Return the [X, Y] coordinate for the center point of the cell that contains the specified text.  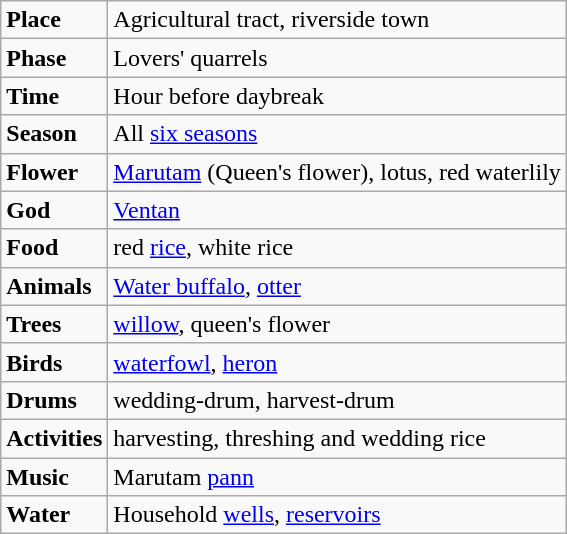
harvesting, threshing and wedding rice [338, 438]
Agricultural tract, riverside town [338, 20]
Animals [54, 286]
Flower [54, 172]
Marutam (Queen's flower), lotus, red waterlily [338, 172]
All six seasons [338, 134]
Lovers' quarrels [338, 58]
Time [54, 96]
Activities [54, 438]
willow, queen's flower [338, 324]
wedding-drum, harvest-drum [338, 400]
Trees [54, 324]
red rice, white rice [338, 248]
Birds [54, 362]
Marutam pann [338, 477]
God [54, 210]
Phase [54, 58]
waterfowl, heron [338, 362]
Drums [54, 400]
Food [54, 248]
Household wells, reservoirs [338, 515]
Hour before daybreak [338, 96]
Ventan [338, 210]
Season [54, 134]
Music [54, 477]
Place [54, 20]
Water [54, 515]
Water buffalo, otter [338, 286]
